Identify which cell holds the provided text, then report its (X, Y) central coordinate. 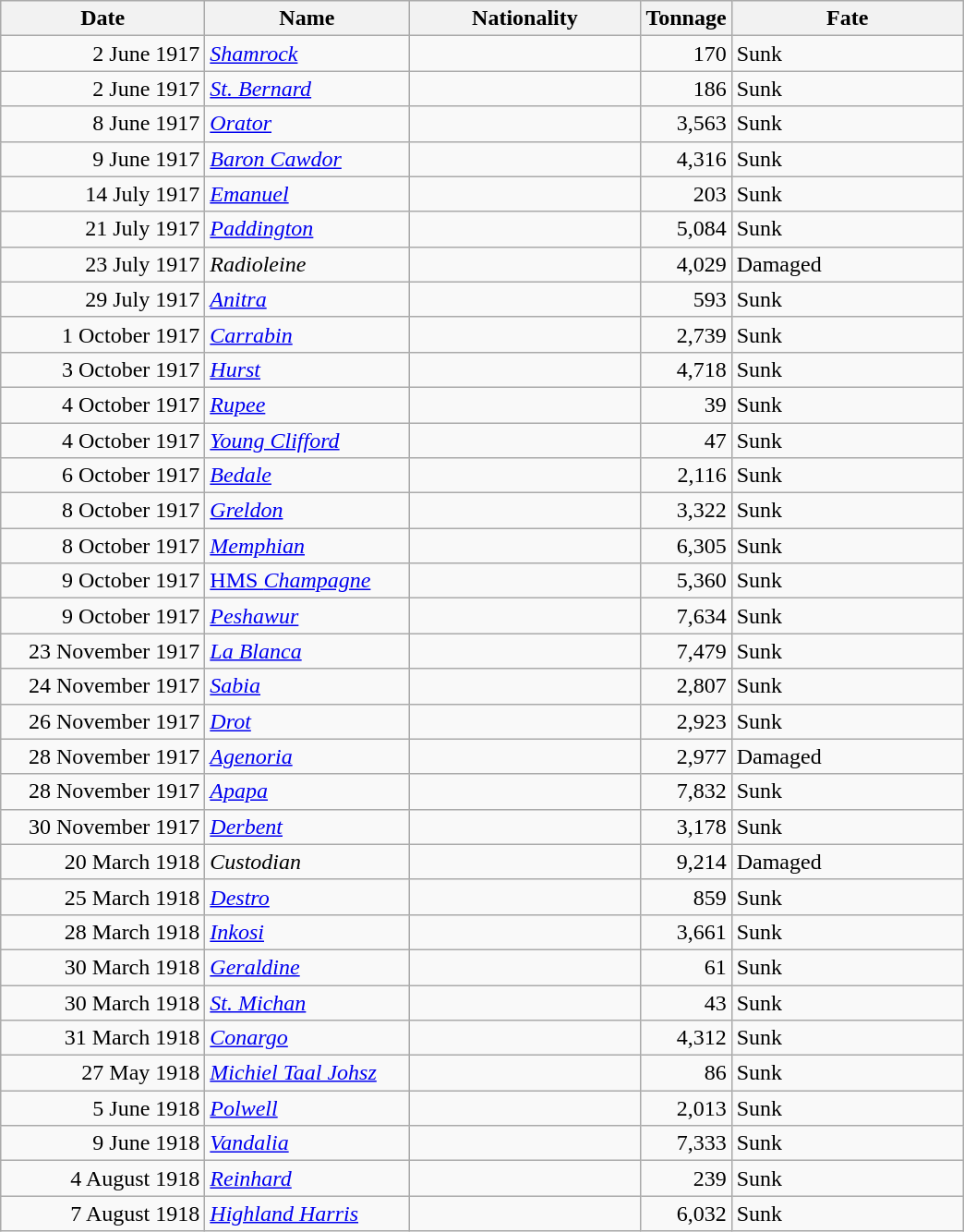
30 November 1917 (103, 827)
2,923 (686, 721)
HMS Champagne (307, 581)
7,333 (686, 1143)
Young Clifford (307, 441)
Vandalia (307, 1143)
7,479 (686, 651)
7,634 (686, 616)
Date (103, 18)
Reinhard (307, 1178)
23 November 1917 (103, 651)
47 (686, 441)
20 March 1918 (103, 862)
859 (686, 897)
26 November 1917 (103, 721)
Rupee (307, 405)
28 March 1918 (103, 932)
2,116 (686, 476)
9,214 (686, 862)
Shamrock (307, 54)
La Blanca (307, 651)
593 (686, 299)
6 October 1917 (103, 476)
27 May 1918 (103, 1073)
4 August 1918 (103, 1178)
86 (686, 1073)
Hurst (307, 369)
Name (307, 18)
Baron Cawdor (307, 159)
29 July 1917 (103, 299)
1 October 1917 (103, 334)
4,718 (686, 369)
14 July 1917 (103, 194)
39 (686, 405)
61 (686, 967)
Tonnage (686, 18)
Nationality (524, 18)
6,305 (686, 546)
Greldon (307, 511)
4,312 (686, 1038)
4,029 (686, 264)
2,807 (686, 686)
24 November 1917 (103, 686)
5,084 (686, 229)
Agenoria (307, 756)
St. Michan (307, 1002)
5,360 (686, 581)
31 March 1918 (103, 1038)
Peshawur (307, 616)
3,322 (686, 511)
Orator (307, 124)
9 June 1917 (103, 159)
186 (686, 89)
Apapa (307, 791)
Emanuel (307, 194)
25 March 1918 (103, 897)
Anitra (307, 299)
5 June 1918 (103, 1108)
23 July 1917 (103, 264)
21 July 1917 (103, 229)
4,316 (686, 159)
Derbent (307, 827)
Custodian (307, 862)
7 August 1918 (103, 1214)
Radioleine (307, 264)
43 (686, 1002)
2,739 (686, 334)
2,977 (686, 756)
Carrabin (307, 334)
3,178 (686, 827)
8 June 1917 (103, 124)
Drot (307, 721)
Conargo (307, 1038)
Fate (848, 18)
Inkosi (307, 932)
170 (686, 54)
3,661 (686, 932)
Polwell (307, 1108)
2,013 (686, 1108)
239 (686, 1178)
Geraldine (307, 967)
Paddington (307, 229)
6,032 (686, 1214)
Bedale (307, 476)
7,832 (686, 791)
Highland Harris (307, 1214)
Sabia (307, 686)
St. Bernard (307, 89)
Michiel Taal Johsz (307, 1073)
3 October 1917 (103, 369)
Memphian (307, 546)
9 June 1918 (103, 1143)
Destro (307, 897)
3,563 (686, 124)
203 (686, 194)
